Pinpoint the cell where the given text exists, returning its (x, y) midpoint coordinate. 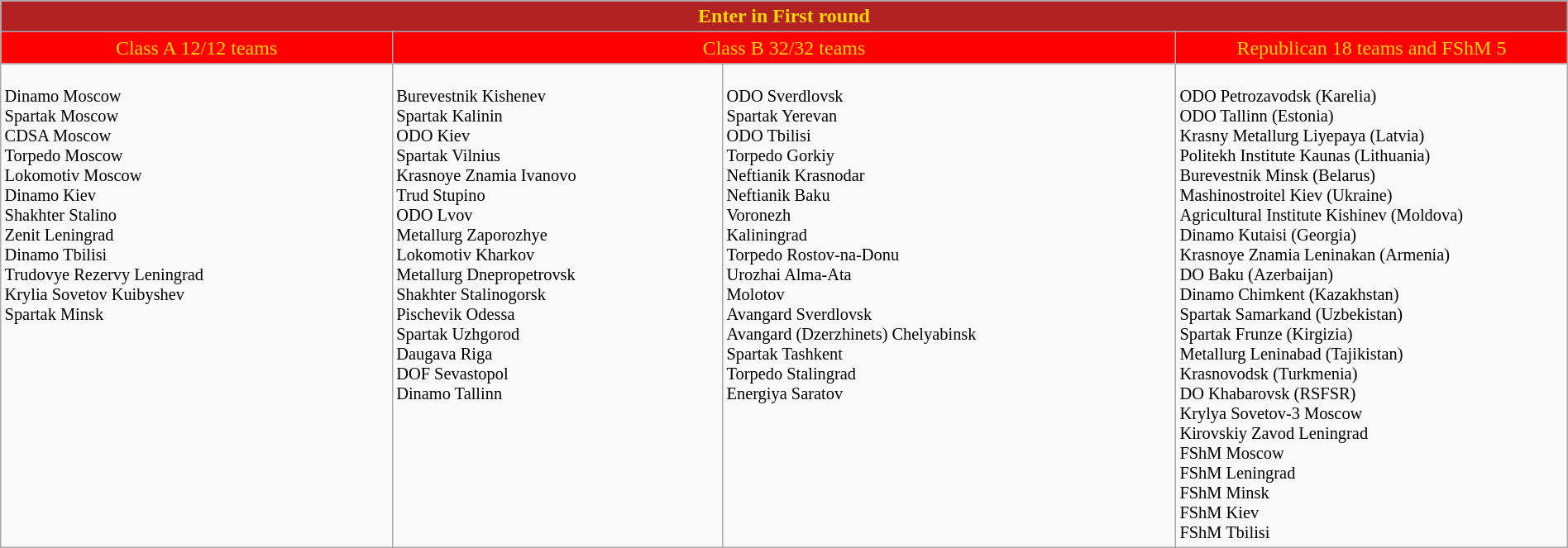
Republican 18 teams and FShM 5 (1372, 48)
Class B 32/32 teams (784, 48)
Class A 12/12 teams (197, 48)
Enter in First round (784, 17)
